Provide the [x, y] coordinate of the cell's center where the given text is located.  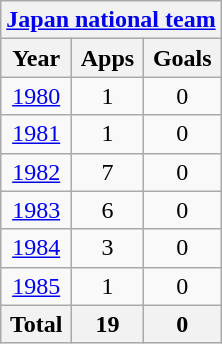
1981 [36, 134]
1983 [36, 210]
1980 [36, 96]
Apps [108, 58]
1985 [36, 286]
1982 [36, 172]
Total [36, 324]
19 [108, 324]
3 [108, 248]
1984 [36, 248]
Japan national team [111, 20]
7 [108, 172]
Year [36, 58]
6 [108, 210]
Goals [182, 58]
